Scan for the cell matching the given text and deliver its (X, Y) coordinate at center. 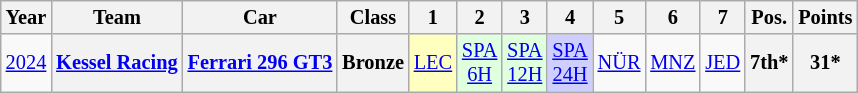
SPA6H (480, 63)
7th* (769, 63)
SPA12H (524, 63)
5 (620, 17)
4 (570, 17)
Ferrari 296 GT3 (260, 63)
Team (116, 17)
NÜR (620, 63)
Kessel Racing (116, 63)
JED (722, 63)
1 (433, 17)
MNZ (672, 63)
Car (260, 17)
7 (722, 17)
SPA24H (570, 63)
Pos. (769, 17)
3 (524, 17)
2 (480, 17)
LEC (433, 63)
Points (825, 17)
Bronze (373, 63)
31* (825, 63)
Class (373, 17)
6 (672, 17)
2024 (26, 63)
Year (26, 17)
